From the cell containing the given text, extract its center point as (X, Y) coordinate. 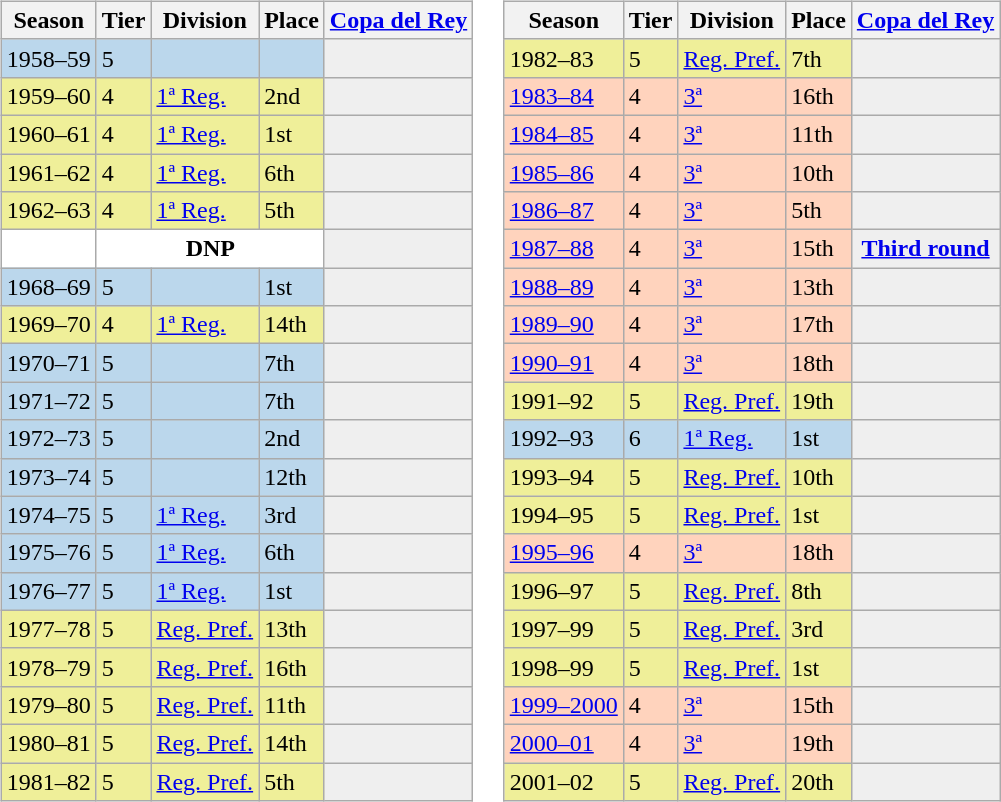
20th (819, 781)
2000–01 (564, 743)
12th (292, 477)
2001–02 (564, 781)
1968–69 (48, 287)
1977–78 (48, 629)
1998–99 (564, 667)
1997–99 (564, 629)
1989–90 (564, 325)
1960–61 (48, 134)
1995–96 (564, 553)
1994–95 (564, 515)
1996–97 (564, 591)
6 (650, 439)
1983–84 (564, 96)
1969–70 (48, 325)
1981–82 (48, 781)
Third round (925, 249)
1991–92 (564, 401)
8th (819, 591)
1978–79 (48, 667)
1992–93 (564, 439)
1961–62 (48, 173)
1973–74 (48, 477)
1984–85 (564, 134)
1987–88 (564, 249)
1976–77 (48, 591)
1990–91 (564, 363)
17th (819, 325)
1993–94 (564, 477)
1962–63 (48, 211)
1999–2000 (564, 705)
1982–83 (564, 58)
1988–89 (564, 287)
1974–75 (48, 515)
1958–59 (48, 58)
1970–71 (48, 363)
1975–76 (48, 553)
1986–87 (564, 211)
1980–81 (48, 743)
1959–60 (48, 96)
1979–80 (48, 705)
1972–73 (48, 439)
1985–86 (564, 173)
DNP (210, 249)
1971–72 (48, 401)
